Provide the [x, y] coordinate of the cell's center where the given text is located.  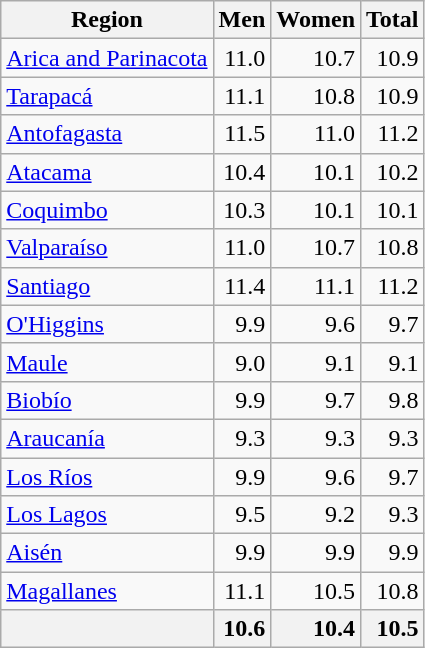
Los Lagos [107, 515]
9.8 [393, 400]
10.6 [242, 629]
Region [107, 20]
Biobío [107, 400]
Maule [107, 362]
Antofagasta [107, 134]
Los Ríos [107, 477]
Women [316, 20]
Atacama [107, 172]
11.4 [242, 286]
9.5 [242, 515]
Arica and Parinacota [107, 58]
9.0 [242, 362]
Men [242, 20]
Santiago [107, 286]
11.5 [242, 134]
Valparaíso [107, 248]
Magallanes [107, 591]
10.2 [393, 172]
Total [393, 20]
9.2 [316, 515]
10.3 [242, 210]
Tarapacá [107, 96]
O'Higgins [107, 324]
Aisén [107, 553]
Coquimbo [107, 210]
Araucanía [107, 438]
